Provide the (X, Y) coordinate of the cell's center where the given text is located.  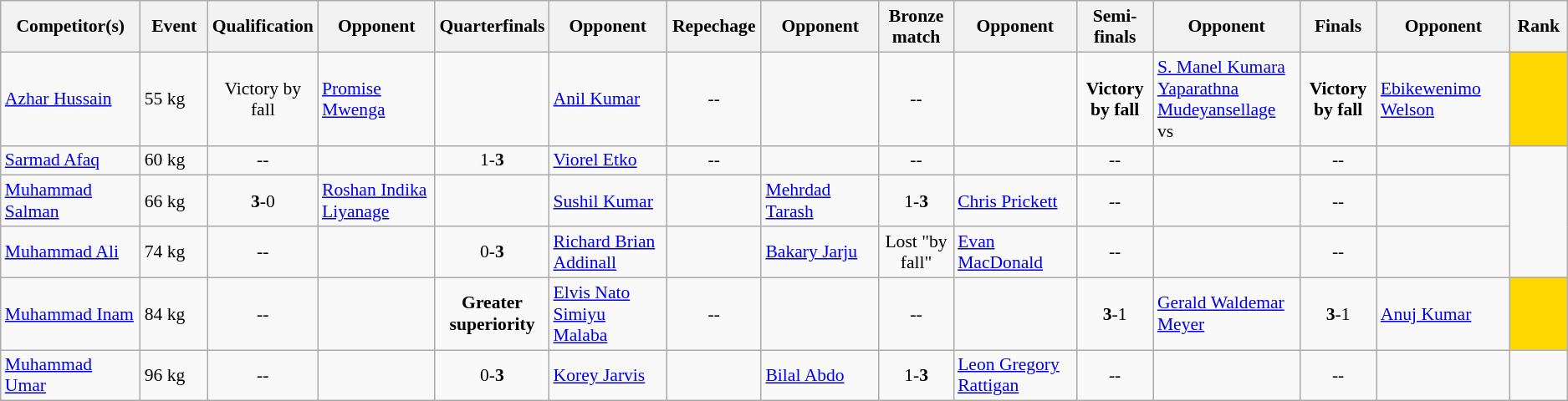
Elvis Nato Simiyu Malaba (609, 314)
Quarterfinals (492, 27)
Bakary Jarju (820, 252)
Rank (1539, 27)
Evan MacDonald (1015, 252)
3-0 (263, 200)
Repechage (714, 27)
Muhammad Inam (70, 314)
Event (174, 27)
Viorel Etko (609, 160)
Greater superiority (492, 314)
Roshan Indika Liyanage (376, 200)
Muhammad Umar (70, 376)
Finals (1338, 27)
Semi-finals (1114, 27)
Leon Gregory Rattigan (1015, 376)
Bronze match (917, 27)
84 kg (174, 314)
Sushil Kumar (609, 200)
Competitor(s) (70, 27)
Ebikewenimo Welson (1443, 99)
Richard Brian Addinall (609, 252)
Promise Mwenga (376, 99)
96 kg (174, 376)
Anil Kumar (609, 99)
55 kg (174, 99)
Azhar Hussain (70, 99)
Mehrdad Tarash (820, 200)
Qualification (263, 27)
Chris Prickett (1015, 200)
60 kg (174, 160)
Muhammad Ali (70, 252)
Gerald Waldemar Meyer (1227, 314)
Sarmad Afaq (70, 160)
Lost "by fall" (917, 252)
Muhammad Salman (70, 200)
Bilal Abdo (820, 376)
Anuj Kumar (1443, 314)
S. Manel Kumara Yaparathna Mudeyansellagevs (1227, 99)
66 kg (174, 200)
74 kg (174, 252)
Korey Jarvis (609, 376)
